Scan for the cell matching the given text and deliver its [X, Y] coordinate at center. 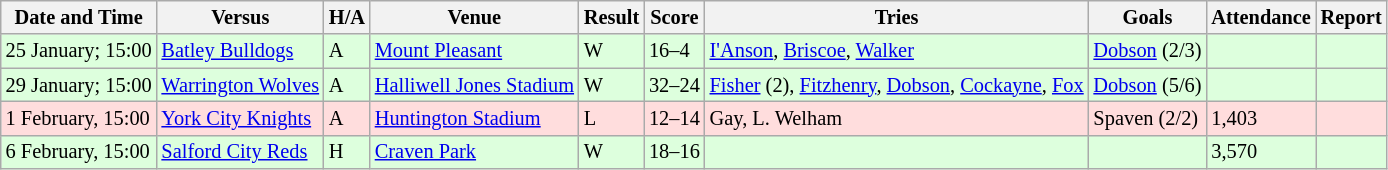
Dobson (5/6) [1148, 85]
12–14 [674, 118]
L [612, 118]
Goals [1148, 17]
6 February, 15:00 [79, 152]
3,570 [1260, 152]
Report [1352, 17]
18–16 [674, 152]
Fisher (2), Fitzhenry, Dobson, Cockayne, Fox [897, 85]
16–4 [674, 51]
Tries [897, 17]
Venue [474, 17]
Result [612, 17]
25 January; 15:00 [79, 51]
1 February, 15:00 [79, 118]
Attendance [1260, 17]
Batley Bulldogs [240, 51]
32–24 [674, 85]
Spaven (2/2) [1148, 118]
1,403 [1260, 118]
Dobson (2/3) [1148, 51]
Date and Time [79, 17]
Huntington Stadium [474, 118]
Halliwell Jones Stadium [474, 85]
Score [674, 17]
Salford City Reds [240, 152]
Mount Pleasant [474, 51]
29 January; 15:00 [79, 85]
I'Anson, Briscoe, Walker [897, 51]
Versus [240, 17]
York City Knights [240, 118]
H [347, 152]
Warrington Wolves [240, 85]
H/A [347, 17]
Gay, L. Welham [897, 118]
Craven Park [474, 152]
